Capture the cell that displays the provided text and extract its [X, Y] central coordinate. 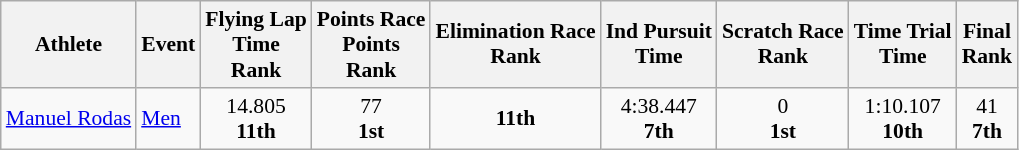
Scratch RaceRank [783, 44]
Event [168, 44]
FinalRank [988, 44]
Manuel Rodas [68, 118]
417th [988, 118]
14.80511th [256, 118]
Points RacePointsRank [372, 44]
1:10.10710th [903, 118]
01st [783, 118]
4:38.4477th [659, 118]
Elimination RaceRank [515, 44]
Ind PursuitTime [659, 44]
11th [515, 118]
771st [372, 118]
Time TrialTime [903, 44]
Men [168, 118]
Flying LapTimeRank [256, 44]
Athlete [68, 44]
